Determine the (X, Y) coordinate at the center of the cell enclosing the given text.  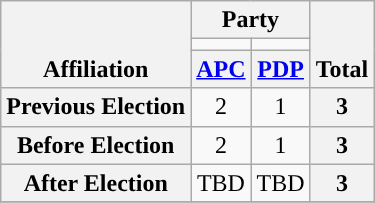
Before Election (96, 145)
Total (342, 44)
After Election (96, 183)
Party (250, 20)
Previous Election (96, 107)
Affiliation (96, 44)
APC (221, 69)
PDP (280, 69)
